Return [x, y] of the center of cell containing provided text 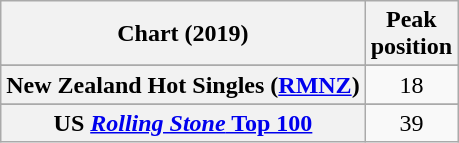
39 [411, 123]
Peakposition [411, 34]
US Rolling Stone Top 100 [183, 123]
Chart (2019) [183, 34]
New Zealand Hot Singles (RMNZ) [183, 85]
18 [411, 85]
